Return the (X, Y) coordinate for the center point of the cell that contains the specified text.  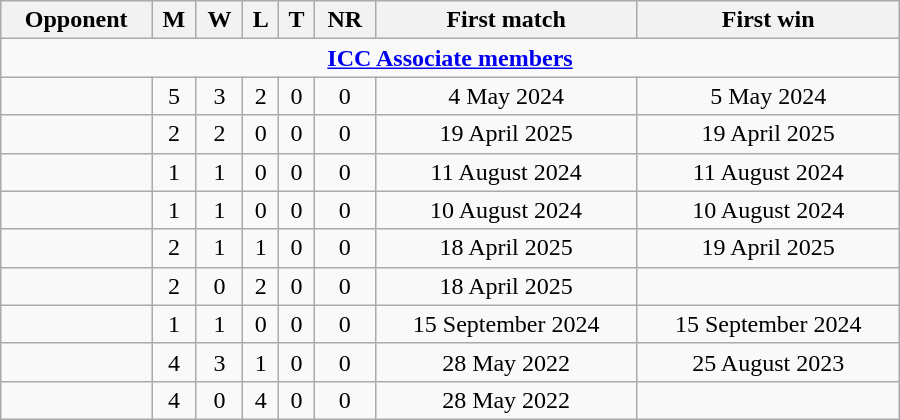
ICC Associate members (450, 58)
Opponent (76, 20)
M (174, 20)
5 May 2024 (768, 96)
First match (506, 20)
T (297, 20)
L (261, 20)
W (219, 20)
25 August 2023 (768, 362)
NR (344, 20)
5 (174, 96)
First win (768, 20)
4 May 2024 (506, 96)
